Provide the [X, Y] coordinate of the cell's center where the given text is located.  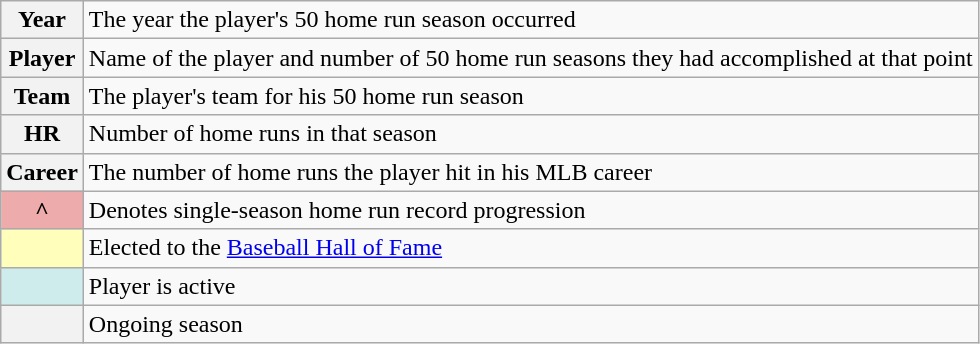
^ [42, 210]
Number of home runs in that season [530, 134]
Denotes single-season home run record progression [530, 210]
The player's team for his 50 home run season [530, 96]
HR [42, 134]
The number of home runs the player hit in his MLB career [530, 172]
Player is active [530, 286]
The year the player's 50 home run season occurred [530, 20]
Team [42, 96]
Player [42, 58]
Ongoing season [530, 324]
Name of the player and number of 50 home run seasons they had accomplished at that point [530, 58]
Elected to the Baseball Hall of Fame [530, 248]
Career [42, 172]
Year [42, 20]
